Provide the [x, y] coordinate of the cell's center where the given text is located.  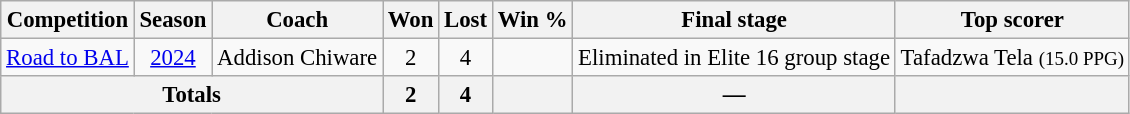
Addison Chiware [298, 58]
Competition [68, 20]
Tafadzwa Tela (15.0 PPG) [1012, 58]
Win % [532, 20]
Lost [466, 20]
Eliminated in Elite 16 group stage [734, 58]
Road to BAL [68, 58]
Final stage [734, 20]
Won [410, 20]
Season [173, 20]
— [734, 95]
Top scorer [1012, 20]
Coach [298, 20]
Totals [192, 95]
2024 [173, 58]
